Scan for the cell matching the given text and deliver its (x, y) coordinate at center. 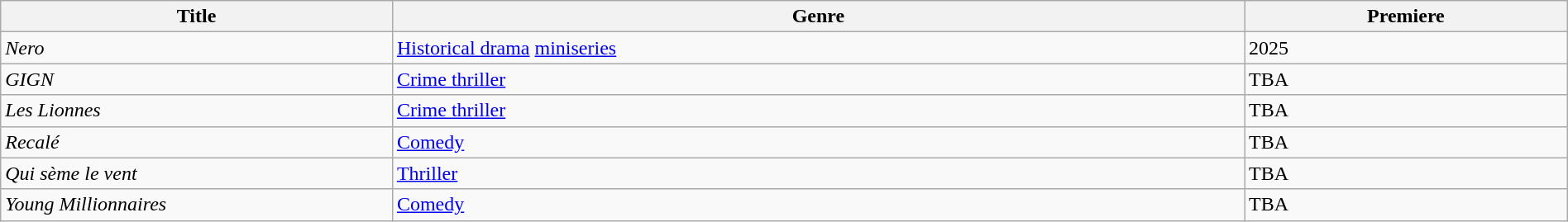
Nero (197, 48)
Young Millionnaires (197, 205)
Thriller (818, 173)
Genre (818, 17)
Premiere (1406, 17)
Historical drama miniseries (818, 48)
2025 (1406, 48)
Recalé (197, 142)
Title (197, 17)
Les Lionnes (197, 111)
GIGN (197, 79)
Qui sème le vent (197, 173)
